Find where the given text appears and provide that cell's center as [X, Y] coordinate. 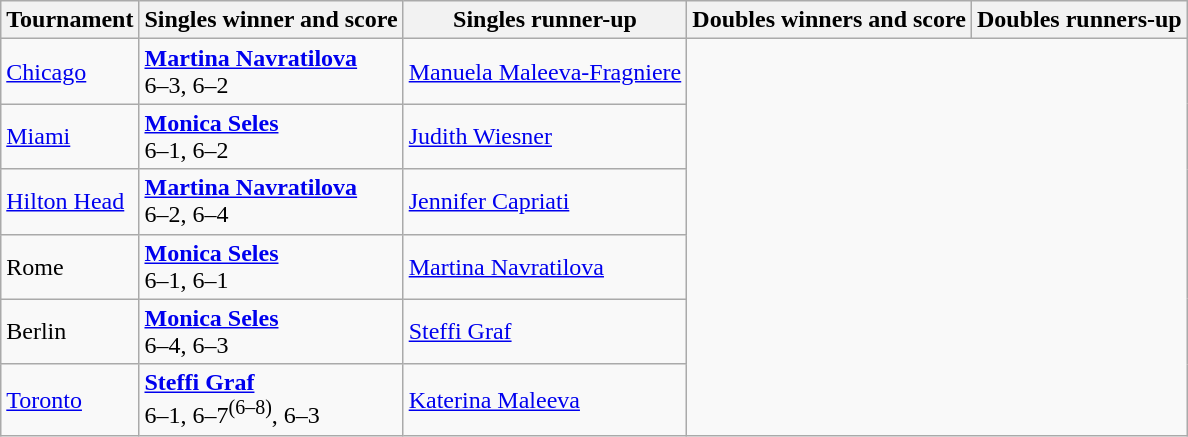
Doubles runners-up [1079, 20]
Singles winner and score [271, 20]
Manuela Maleeva-Fragniere [545, 72]
Martina Navratilova 6–3, 6–2 [271, 72]
Doubles winners and score [830, 20]
Monica Seles 6–1, 6–1 [271, 266]
Martina Navratilova [545, 266]
Steffi Graf 6–1, 6–7(6–8), 6–3 [271, 400]
Berlin [70, 332]
Monica Seles 6–1, 6–2 [271, 136]
Hilton Head [70, 202]
Jennifer Capriati [545, 202]
Rome [70, 266]
Miami [70, 136]
Judith Wiesner [545, 136]
Katerina Maleeva [545, 400]
Steffi Graf [545, 332]
Toronto [70, 400]
Martina Navratilova 6–2, 6–4 [271, 202]
Singles runner-up [545, 20]
Monica Seles 6–4, 6–3 [271, 332]
Chicago [70, 72]
Tournament [70, 20]
